From the cell containing the given text, extract its center point as (x, y) coordinate. 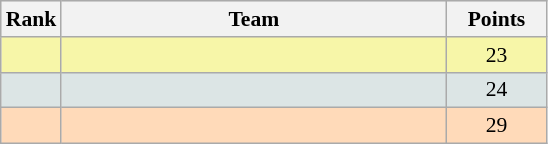
24 (496, 90)
Points (496, 19)
Rank (32, 19)
29 (496, 126)
23 (496, 55)
Team (254, 19)
